Pinpoint the cell where the given text exists, returning its [X, Y] midpoint coordinate. 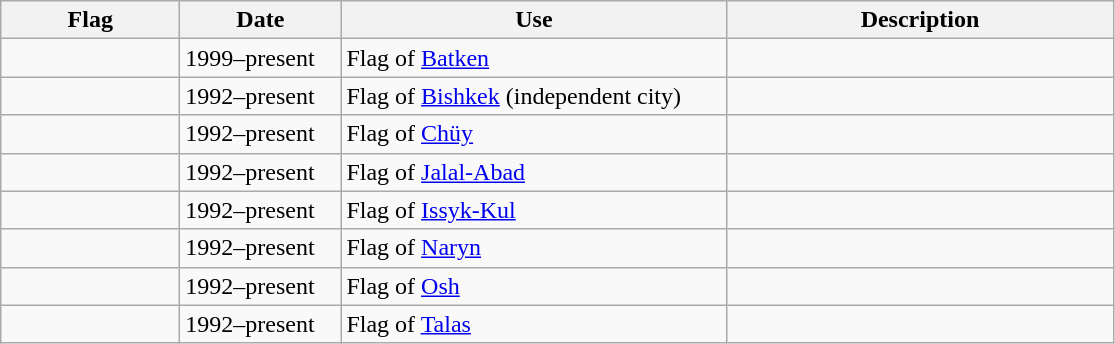
Description [920, 20]
Date [260, 20]
Flag of Osh [534, 286]
Flag [90, 20]
Flag of Talas [534, 324]
Flag of Issyk-Kul [534, 210]
Flag of Jalal-Abad [534, 172]
1999–present [260, 58]
Flag of Bishkek (independent city) [534, 96]
Flag of Naryn [534, 248]
Flag of Chüy [534, 134]
Flag of Batken [534, 58]
Use [534, 20]
